Search for the cell housing the specified text and yield its (X, Y) center coordinate. 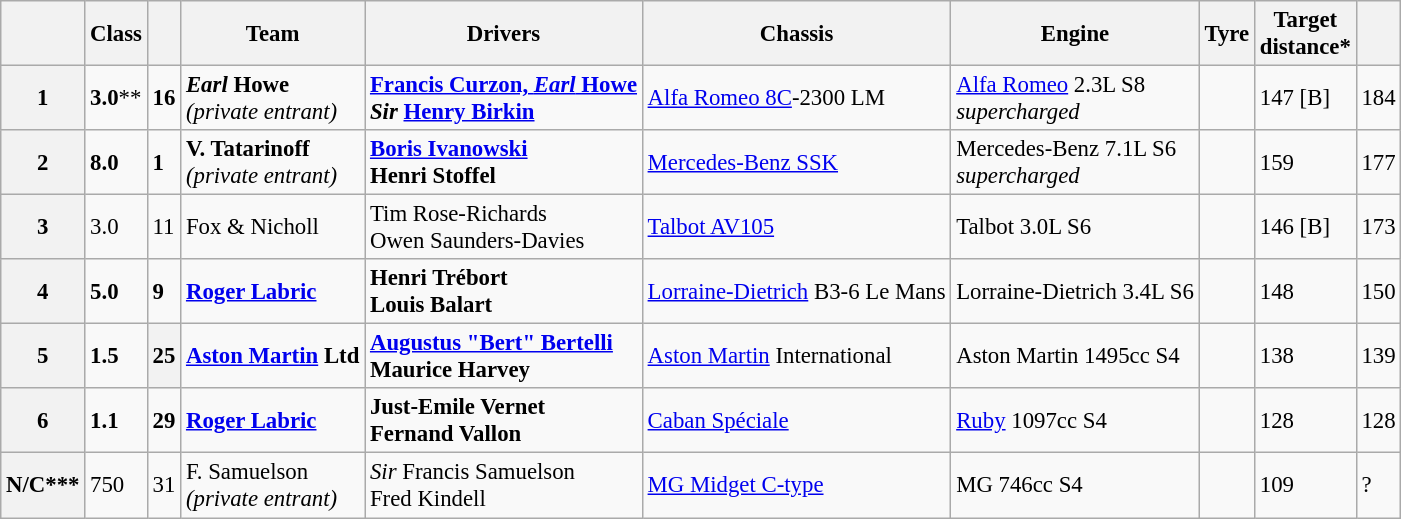
Francis Curzon, Earl Howe Sir Henry Birkin (504, 98)
1.5 (116, 356)
Targetdistance* (1305, 34)
3.0 (116, 228)
109 (1305, 486)
147 [B] (1305, 98)
2 (43, 162)
Alfa Romeo 2.3L S8supercharged (1075, 98)
138 (1305, 356)
Aston Martin International (796, 356)
184 (1378, 98)
Henri Trébort Louis Balart (504, 292)
5.0 (116, 292)
9 (164, 292)
Alfa Romeo 8C-2300 LM (796, 98)
? (1378, 486)
Aston Martin 1495cc S4 (1075, 356)
Chassis (796, 34)
5 (43, 356)
MG Midget C-type (796, 486)
MG 746cc S4 (1075, 486)
16 (164, 98)
Lorraine-Dietrich 3.4L S6 (1075, 292)
Earl Howe(private entrant) (273, 98)
Tim Rose-Richards Owen Saunders-Davies (504, 228)
31 (164, 486)
150 (1378, 292)
Aston Martin Ltd (273, 356)
146 [B] (1305, 228)
29 (164, 420)
159 (1305, 162)
8.0 (116, 162)
177 (1378, 162)
11 (164, 228)
F. Samuelson(private entrant) (273, 486)
Talbot AV105 (796, 228)
4 (43, 292)
25 (164, 356)
Drivers (504, 34)
Augustus "Bert" Bertelli Maurice Harvey (504, 356)
148 (1305, 292)
Mercedes-Benz 7.1L S6 supercharged (1075, 162)
V. Tatarinoff(private entrant) (273, 162)
Ruby 1097cc S4 (1075, 420)
Boris Ivanowski Henri Stoffel (504, 162)
Mercedes-Benz SSK (796, 162)
Fox & Nicholl (273, 228)
Tyre (1226, 34)
Engine (1075, 34)
Class (116, 34)
6 (43, 420)
3 (43, 228)
Lorraine-Dietrich B3-6 Le Mans (796, 292)
3.0** (116, 98)
N/C*** (43, 486)
139 (1378, 356)
Talbot 3.0L S6 (1075, 228)
Just-Emile Vernet Fernand Vallon (504, 420)
Sir Francis Samuelson Fred Kindell (504, 486)
Caban Spéciale (796, 420)
173 (1378, 228)
750 (116, 486)
1.1 (116, 420)
Team (273, 34)
